Find where the given text appears and provide that cell's center as (X, Y) coordinate. 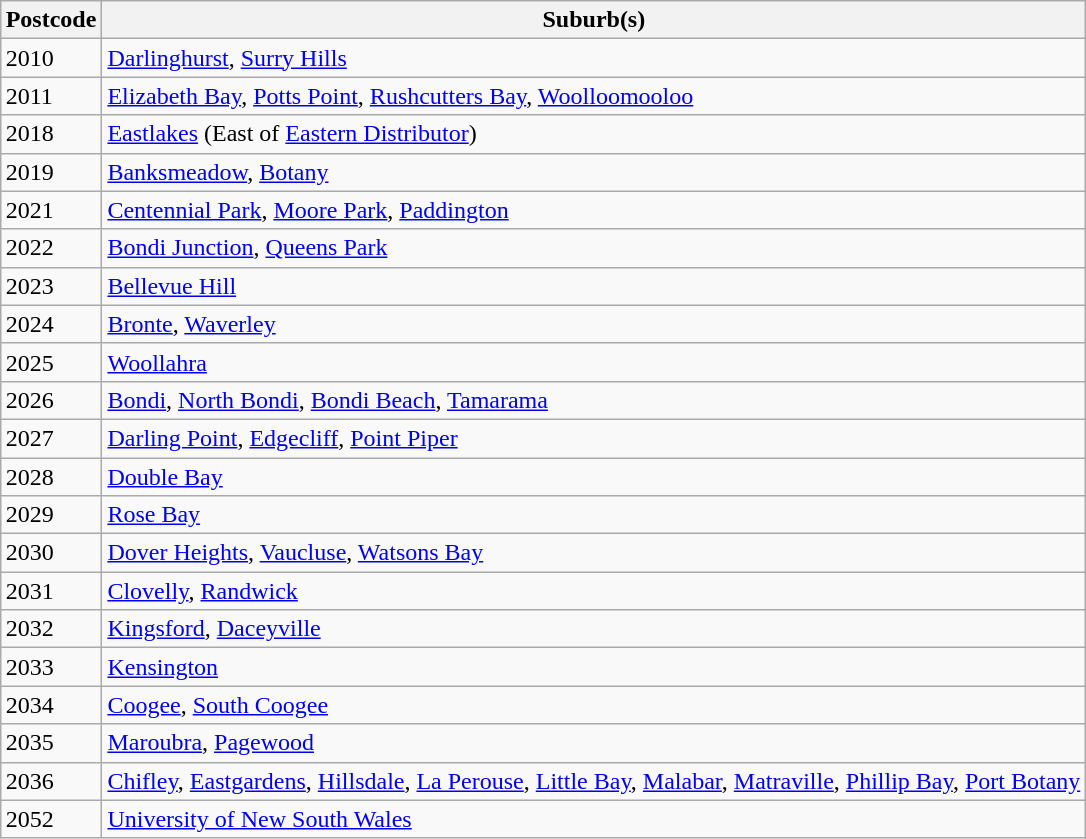
2029 (51, 515)
2030 (51, 553)
Dover Heights, Vaucluse, Watsons Bay (594, 553)
2036 (51, 781)
Darlinghurst, Surry Hills (594, 58)
Elizabeth Bay, Potts Point, Rushcutters Bay, Woolloomooloo (594, 96)
2019 (51, 172)
2052 (51, 819)
2022 (51, 248)
Maroubra, Pagewood (594, 743)
Postcode (51, 20)
Darling Point, Edgecliff, Point Piper (594, 438)
Banksmeadow, Botany (594, 172)
Bronte, Waverley (594, 324)
Rose Bay (594, 515)
Woollahra (594, 362)
2026 (51, 400)
Chifley, Eastgardens, Hillsdale, La Perouse, Little Bay, Malabar, Matraville, Phillip Bay, Port Botany (594, 781)
Eastlakes (East of Eastern Distributor) (594, 134)
2018 (51, 134)
Kingsford, Daceyville (594, 629)
2024 (51, 324)
2027 (51, 438)
2035 (51, 743)
2023 (51, 286)
2034 (51, 705)
2025 (51, 362)
Bellevue Hill (594, 286)
Suburb(s) (594, 20)
Bondi, North Bondi, Bondi Beach, Tamarama (594, 400)
University of New South Wales (594, 819)
Centennial Park, Moore Park, Paddington (594, 210)
Bondi Junction, Queens Park (594, 248)
2032 (51, 629)
2028 (51, 477)
Clovelly, Randwick (594, 591)
2033 (51, 667)
Kensington (594, 667)
Coogee, South Coogee (594, 705)
Double Bay (594, 477)
2011 (51, 96)
2010 (51, 58)
2021 (51, 210)
2031 (51, 591)
